Output the [x, y] coordinate of the center of the cell containing the given text.  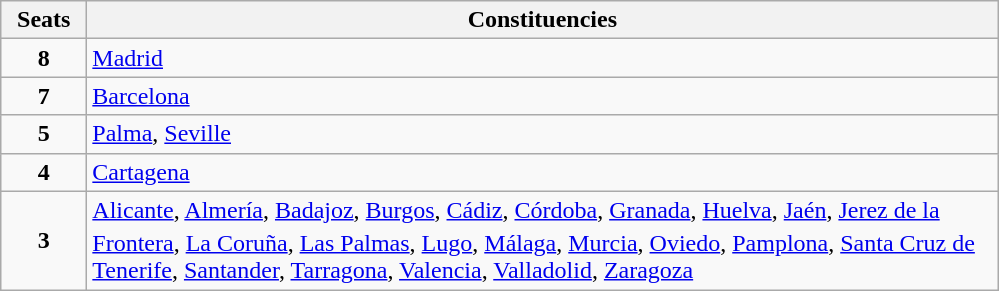
Seats [44, 20]
Constituencies [542, 20]
Barcelona [542, 96]
5 [44, 134]
4 [44, 172]
7 [44, 96]
Cartagena [542, 172]
8 [44, 58]
3 [44, 240]
Madrid [542, 58]
Palma, Seville [542, 134]
